Locate the cell with the specified text and output its [X, Y] center coordinate. 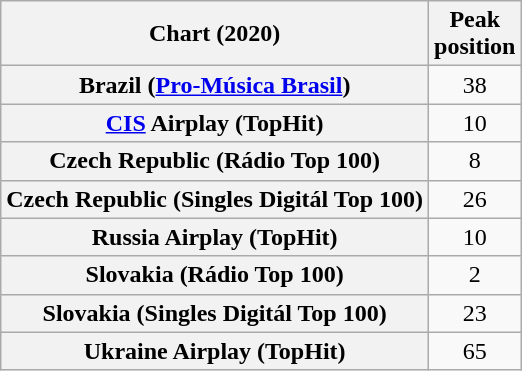
Brazil (Pro-Música Brasil) [215, 85]
Slovakia (Singles Digitál Top 100) [215, 313]
Czech Republic (Singles Digitál Top 100) [215, 199]
2 [475, 275]
Ukraine Airplay (TopHit) [215, 351]
CIS Airplay (TopHit) [215, 123]
26 [475, 199]
Chart (2020) [215, 34]
Russia Airplay (TopHit) [215, 237]
23 [475, 313]
38 [475, 85]
Czech Republic (Rádio Top 100) [215, 161]
65 [475, 351]
Slovakia (Rádio Top 100) [215, 275]
Peakposition [475, 34]
8 [475, 161]
